Capture the cell that displays the provided text and extract its [x, y] central coordinate. 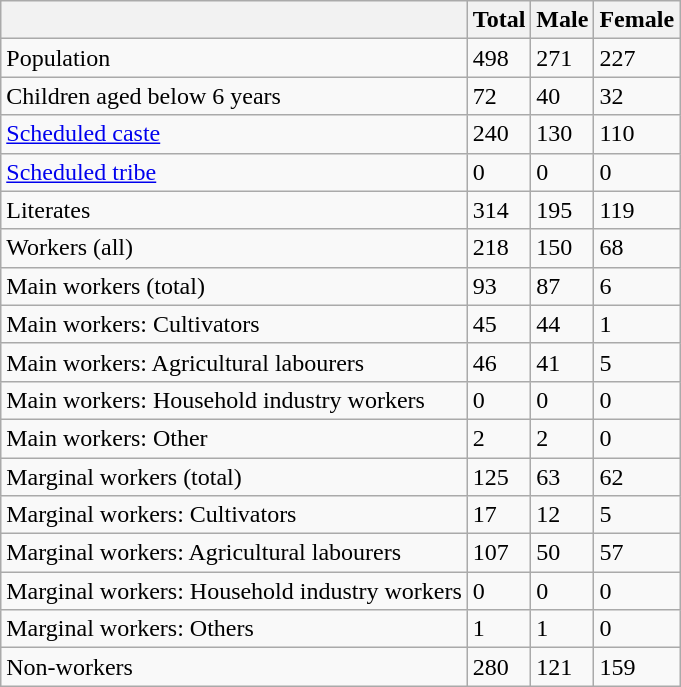
Marginal workers: Agricultural labourers [234, 553]
Scheduled caste [234, 134]
17 [499, 515]
Total [499, 20]
121 [562, 667]
46 [499, 362]
12 [562, 515]
125 [499, 477]
159 [637, 667]
218 [499, 248]
Main workers: Agricultural labourers [234, 362]
Marginal workers: Cultivators [234, 515]
45 [499, 324]
130 [562, 134]
Scheduled tribe [234, 172]
68 [637, 248]
Marginal workers: Household industry workers [234, 591]
Main workers (total) [234, 286]
227 [637, 58]
41 [562, 362]
Marginal workers (total) [234, 477]
Literates [234, 210]
195 [562, 210]
Population [234, 58]
240 [499, 134]
Main workers: Cultivators [234, 324]
87 [562, 286]
Children aged below 6 years [234, 96]
280 [499, 667]
6 [637, 286]
93 [499, 286]
Marginal workers: Others [234, 629]
40 [562, 96]
44 [562, 324]
Workers (all) [234, 248]
Main workers: Other [234, 438]
Female [637, 20]
107 [499, 553]
72 [499, 96]
62 [637, 477]
50 [562, 553]
119 [637, 210]
498 [499, 58]
32 [637, 96]
Male [562, 20]
57 [637, 553]
Non-workers [234, 667]
150 [562, 248]
110 [637, 134]
271 [562, 58]
63 [562, 477]
Main workers: Household industry workers [234, 400]
314 [499, 210]
